Return the [X, Y] coordinate for the center point of the cell that contains the specified text.  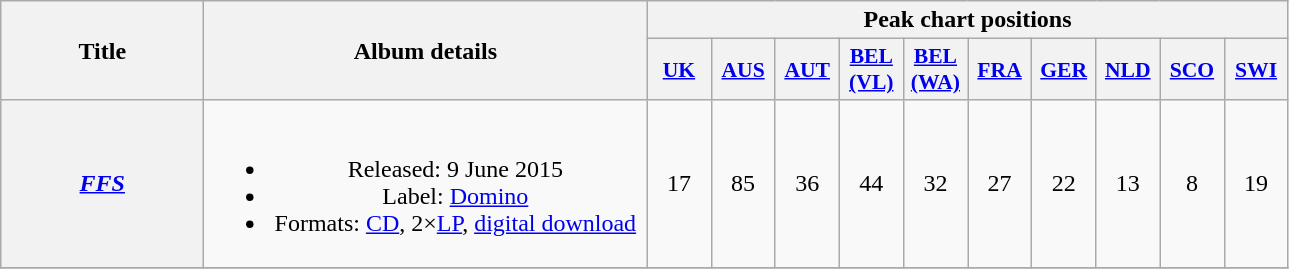
SWI [1256, 70]
Album details [426, 50]
UK [679, 70]
Title [102, 50]
19 [1256, 184]
FRA [1000, 70]
36 [807, 184]
44 [871, 184]
SCO [1192, 70]
27 [1000, 184]
AUS [743, 70]
FFS [102, 184]
13 [1128, 184]
AUT [807, 70]
22 [1064, 184]
GER [1064, 70]
32 [935, 184]
8 [1192, 184]
17 [679, 184]
Released: 9 June 2015Label: DominoFormats: CD, 2×LP, digital download [426, 184]
NLD [1128, 70]
Peak chart positions [968, 20]
BEL(WA) [935, 70]
BEL(VL) [871, 70]
85 [743, 184]
